Determine the [x, y] coordinate at the center of the cell enclosing the given text.  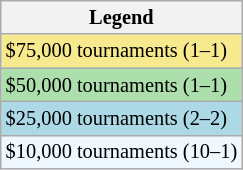
$10,000 tournaments (10–1) [122, 152]
$75,000 tournaments (1–1) [122, 51]
Legend [122, 17]
$50,000 tournaments (1–1) [122, 85]
$25,000 tournaments (2–2) [122, 118]
